Return (x, y) of the center of cell containing provided text 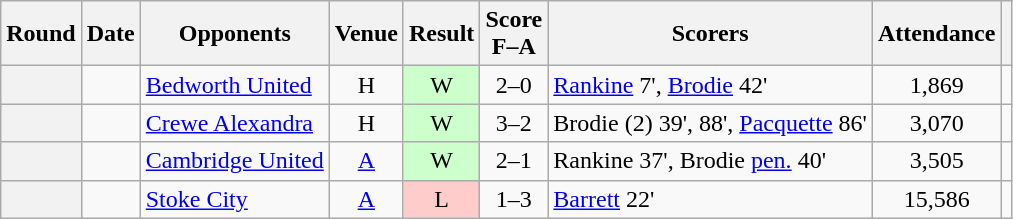
Date (110, 34)
2–0 (514, 85)
3,505 (936, 161)
Attendance (936, 34)
L (441, 199)
Stoke City (234, 199)
3,070 (936, 123)
15,586 (936, 199)
Rankine 7', Brodie 42' (710, 85)
Round (41, 34)
Brodie (2) 39', 88', Pacquette 86' (710, 123)
Scorers (710, 34)
3–2 (514, 123)
Barrett 22' (710, 199)
1,869 (936, 85)
Crewe Alexandra (234, 123)
Cambridge United (234, 161)
Result (441, 34)
Rankine 37', Brodie pen. 40' (710, 161)
Opponents (234, 34)
1–3 (514, 199)
2–1 (514, 161)
ScoreF–A (514, 34)
Venue (366, 34)
Bedworth United (234, 85)
